From the cell containing the given text, extract its center point as [x, y] coordinate. 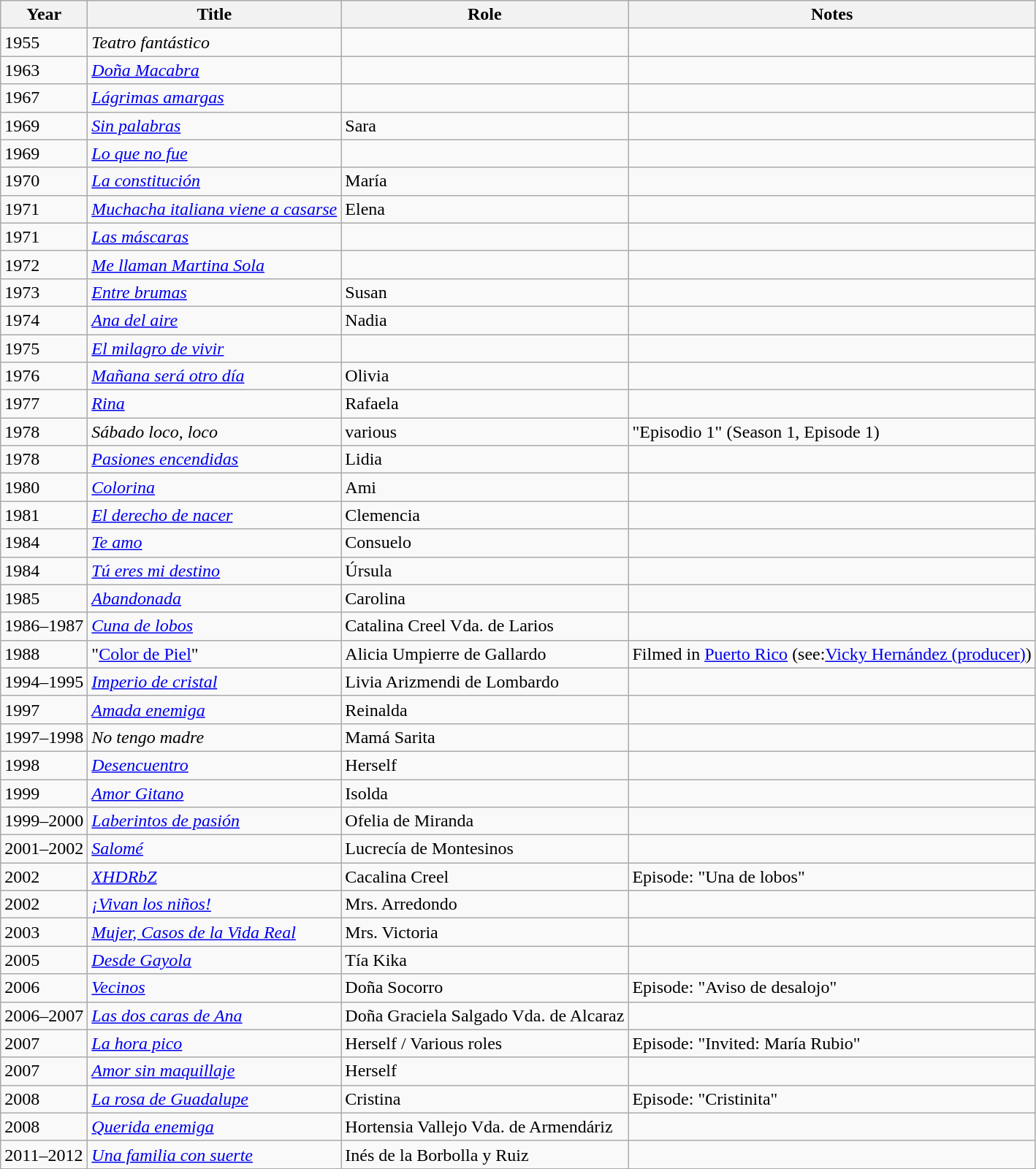
Mujer, Casos de la Vida Real [215, 932]
Reinalda [485, 709]
2011–2012 [44, 1154]
Notes [831, 15]
Isolda [485, 793]
1977 [44, 404]
Alicia Umpierre de Gallardo [485, 654]
1955 [44, 42]
various [485, 432]
"Color de Piel" [215, 654]
Sara [485, 126]
Livia Arizmendi de Lombardo [485, 682]
Desencuentro [215, 765]
Carolina [485, 598]
La constitución [215, 181]
Elena [485, 209]
1963 [44, 70]
Doña Macabra [215, 70]
Lidia [485, 460]
1972 [44, 264]
Cuna de lobos [215, 626]
Abandonada [215, 598]
Rina [215, 404]
Title [215, 15]
1986–1987 [44, 626]
XHDRbZ [215, 877]
Colorina [215, 487]
Mrs. Arredondo [485, 905]
Laberintos de pasión [215, 821]
Imperio de cristal [215, 682]
1988 [44, 654]
Mamá Sarita [485, 737]
Lucrecía de Montesinos [485, 849]
Sin palabras [215, 126]
2006 [44, 988]
Clemencia [485, 515]
1980 [44, 487]
Doña Graciela Salgado Vda. de Alcaraz [485, 1016]
Herself / Various roles [485, 1043]
1970 [44, 181]
1967 [44, 98]
Inés de la Borbolla y Ruiz [485, 1154]
La rosa de Guadalupe [215, 1099]
Amor sin maquillaje [215, 1071]
Episode: "Aviso de desalojo" [831, 988]
2003 [44, 932]
Vecinos [215, 988]
Susan [485, 292]
Ami [485, 487]
Lo que no fue [215, 153]
Nadia [485, 320]
"Episodio 1" (Season 1, Episode 1) [831, 432]
1976 [44, 376]
Episode: "Una de lobos" [831, 877]
Olivia [485, 376]
Pasiones encendidas [215, 460]
María [485, 181]
Cristina [485, 1099]
2006–2007 [44, 1016]
1994–1995 [44, 682]
Las dos caras de Ana [215, 1016]
¡Vivan los niños! [215, 905]
Mrs. Victoria [485, 932]
Sábado loco, loco [215, 432]
Tía Kika [485, 960]
Teatro fantástico [215, 42]
Rafaela [485, 404]
Consuelo [485, 543]
Filmed in Puerto Rico (see:Vicky Hernández (producer)) [831, 654]
2001–2002 [44, 849]
Cacalina Creel [485, 877]
El milagro de vivir [215, 349]
1974 [44, 320]
Me llaman Martina Sola [215, 264]
Ofelia de Miranda [485, 821]
Úrsula [485, 571]
Las máscaras [215, 237]
1997–1998 [44, 737]
Salomé [215, 849]
1973 [44, 292]
Querida enemiga [215, 1127]
Amada enemiga [215, 709]
1981 [44, 515]
1985 [44, 598]
Tú eres mi destino [215, 571]
Catalina Creel Vda. de Larios [485, 626]
No tengo madre [215, 737]
Episode: "Invited: María Rubio" [831, 1043]
2005 [44, 960]
Role [485, 15]
Lágrimas amargas [215, 98]
Episode: "Cristinita" [831, 1099]
Te amo [215, 543]
Muchacha italiana viene a casarse [215, 209]
La hora pico [215, 1043]
Year [44, 15]
1999 [44, 793]
Ana del aire [215, 320]
1997 [44, 709]
1998 [44, 765]
Amor Gitano [215, 793]
1975 [44, 349]
Doña Socorro [485, 988]
1999–2000 [44, 821]
Mañana será otro día [215, 376]
Desde Gayola [215, 960]
Hortensia Vallejo Vda. de Armendáriz [485, 1127]
Una familia con suerte [215, 1154]
El derecho de nacer [215, 515]
Entre brumas [215, 292]
